Return the [x, y] coordinate for the center point of the cell that contains the specified text.  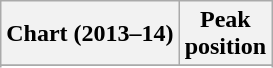
Chart (2013–14) [90, 34]
Peakposition [225, 34]
